Provide the [X, Y] coordinate of the cell's center where the given text is located.  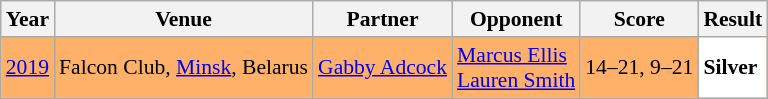
14–21, 9–21 [639, 68]
Silver [732, 68]
Year [28, 19]
Falcon Club, Minsk, Belarus [184, 68]
Marcus Ellis Lauren Smith [516, 68]
Partner [382, 19]
Score [639, 19]
Gabby Adcock [382, 68]
Opponent [516, 19]
2019 [28, 68]
Venue [184, 19]
Result [732, 19]
